Extract the [X, Y] coordinate from the center of the cell holding the provided text.  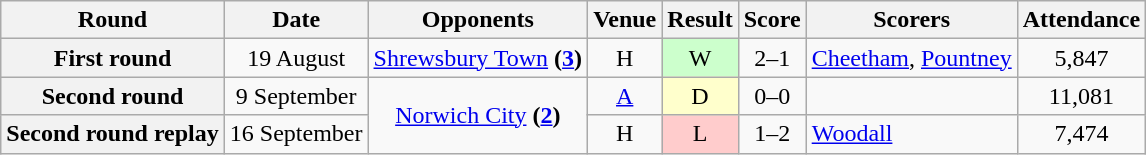
Norwich City (2) [478, 115]
2–1 [772, 58]
16 September [296, 134]
0–0 [772, 96]
5,847 [1081, 58]
19 August [296, 58]
D [700, 96]
Attendance [1081, 20]
Shrewsbury Town (3) [478, 58]
Cheetham, Pountney [912, 58]
7,474 [1081, 134]
Result [700, 20]
Venue [625, 20]
11,081 [1081, 96]
Date [296, 20]
Second round [113, 96]
W [700, 58]
A [625, 96]
9 September [296, 96]
Score [772, 20]
Opponents [478, 20]
L [700, 134]
Second round replay [113, 134]
First round [113, 58]
Woodall [912, 134]
Round [113, 20]
1–2 [772, 134]
Scorers [912, 20]
